Determine the (x, y) coordinate at the center of the cell enclosing the given text.  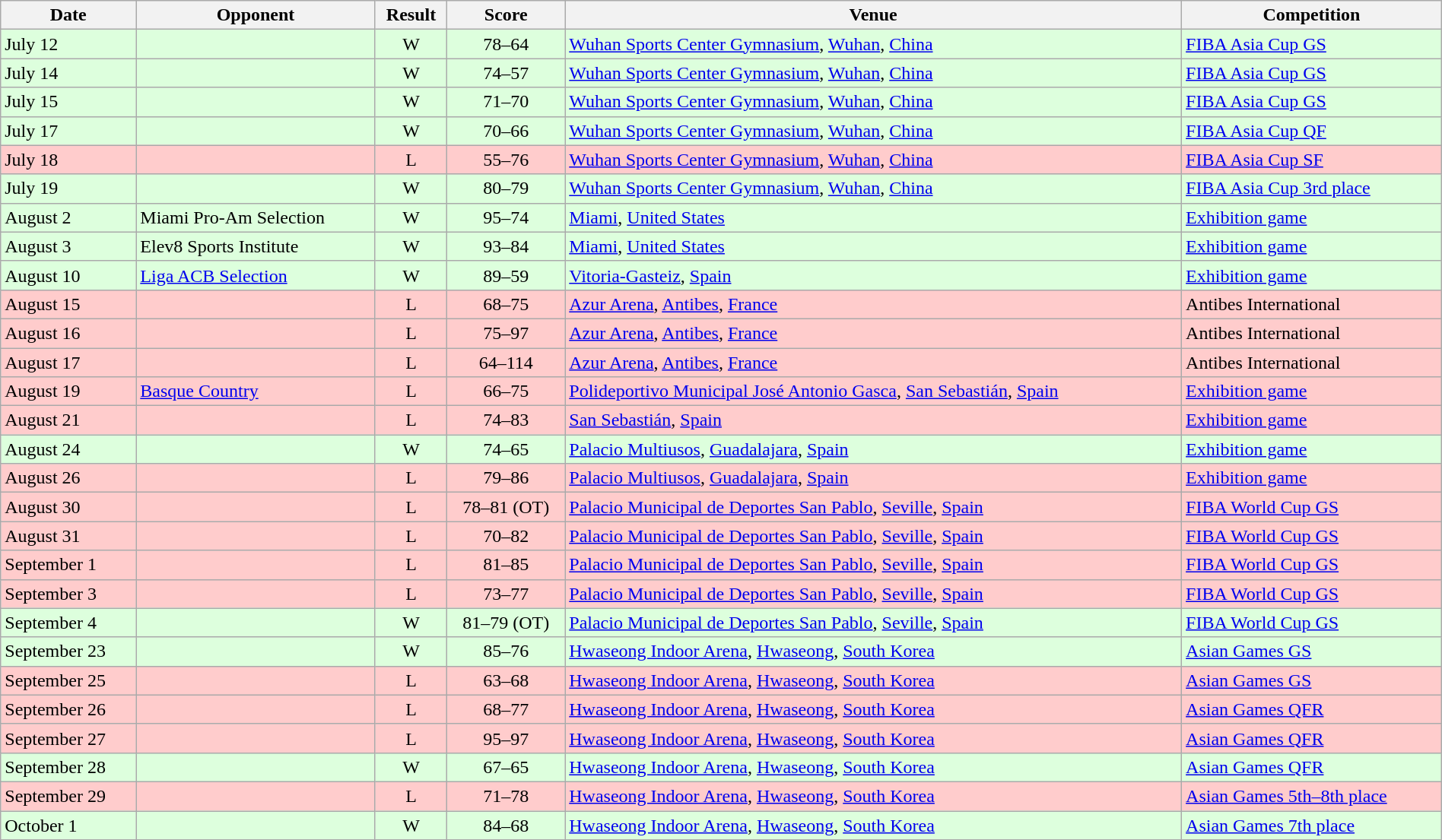
Asian Games 7th place (1312, 825)
64–114 (507, 363)
Result (411, 15)
Basque Country (256, 391)
74–65 (507, 449)
67–65 (507, 767)
September 26 (68, 709)
August 21 (68, 420)
Elev8 Sports Institute (256, 246)
74–83 (507, 420)
78–64 (507, 44)
September 4 (68, 623)
Polideportivo Municipal José Antonio Gasca, San Sebastián, Spain (873, 391)
Opponent (256, 15)
Score (507, 15)
Venue (873, 15)
July 14 (68, 73)
September 29 (68, 796)
July 17 (68, 131)
July 19 (68, 189)
89–59 (507, 275)
80–79 (507, 189)
FIBA Asia Cup QF (1312, 131)
FIBA Asia Cup 3rd place (1312, 189)
78–81 (OT) (507, 507)
August 24 (68, 449)
September 28 (68, 767)
68–75 (507, 304)
August 2 (68, 217)
79–86 (507, 478)
81–85 (507, 565)
55–76 (507, 160)
September 25 (68, 680)
Miami Pro-Am Selection (256, 217)
August 26 (68, 478)
July 15 (68, 102)
95–97 (507, 738)
93–84 (507, 246)
August 17 (68, 363)
81–79 (OT) (507, 623)
70–82 (507, 536)
75–97 (507, 333)
September 3 (68, 594)
71–78 (507, 796)
San Sebastián, Spain (873, 420)
70–66 (507, 131)
63–68 (507, 680)
September 23 (68, 651)
85–76 (507, 651)
FIBA Asia Cup SF (1312, 160)
August 19 (68, 391)
August 10 (68, 275)
Competition (1312, 15)
73–77 (507, 594)
August 3 (68, 246)
September 27 (68, 738)
August 16 (68, 333)
95–74 (507, 217)
Vitoria-Gasteiz, Spain (873, 275)
Asian Games 5th–8th place (1312, 796)
66–75 (507, 391)
July 12 (68, 44)
68–77 (507, 709)
August 31 (68, 536)
84–68 (507, 825)
Liga ACB Selection (256, 275)
October 1 (68, 825)
71–70 (507, 102)
74–57 (507, 73)
August 15 (68, 304)
August 30 (68, 507)
Date (68, 15)
September 1 (68, 565)
July 18 (68, 160)
